Return the [x, y] coordinate for the center point of the cell that contains the specified text.  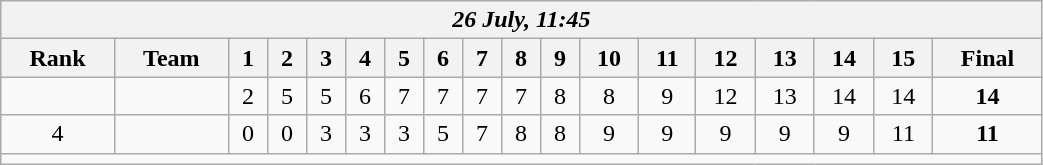
26 July, 11:45 [522, 20]
Team [171, 58]
10 [608, 58]
15 [904, 58]
Final [988, 58]
Rank [58, 58]
1 [248, 58]
